Output the (x, y) coordinate of the center of the cell containing the given text.  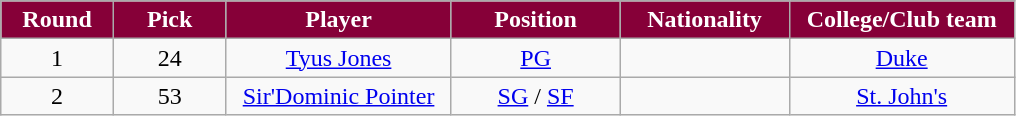
Sir'Dominic Pointer (338, 96)
Tyus Jones (338, 58)
2 (58, 96)
Round (58, 20)
Player (338, 20)
24 (170, 58)
SG / SF (536, 96)
College/Club team (902, 20)
St. John's (902, 96)
1 (58, 58)
Nationality (704, 20)
Position (536, 20)
Pick (170, 20)
53 (170, 96)
PG (536, 58)
Duke (902, 58)
